Determine the [X, Y] coordinate at the center of the cell enclosing the given text.  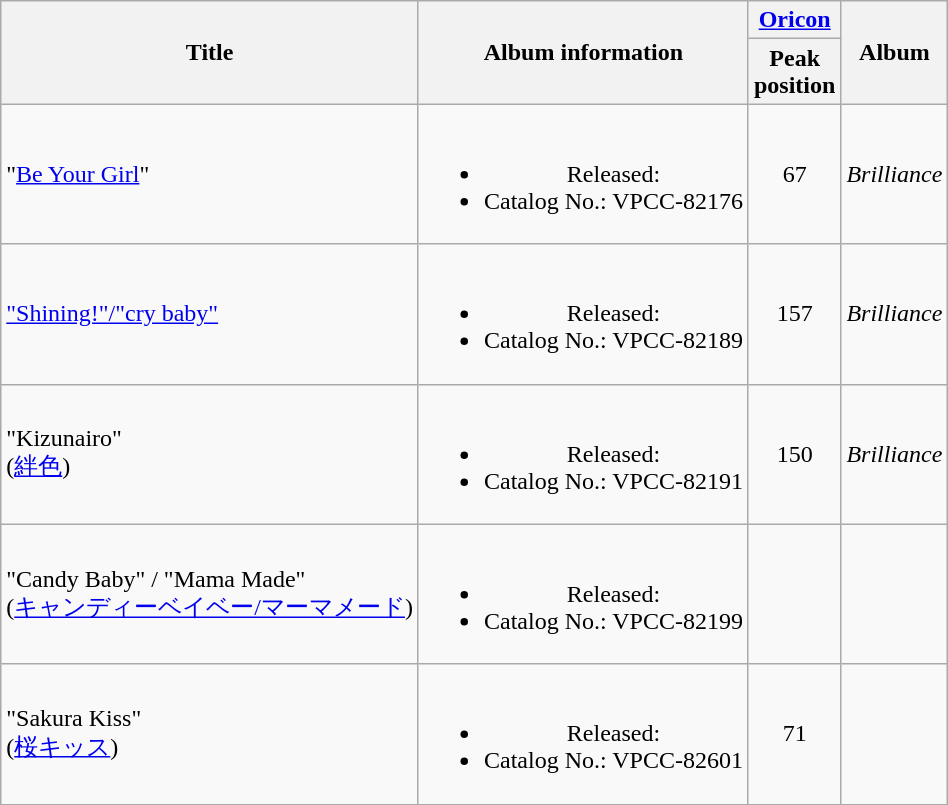
Title [210, 52]
Released: Catalog No.: VPCC-82191 [583, 454]
"Candy Baby" / "Mama Made"(キャンディーベイベー/マーマメード) [210, 594]
Peakposition [794, 72]
"Shining!"/"cry baby" [210, 314]
"Be Your Girl" [210, 174]
Oricon [794, 20]
Released: Catalog No.: VPCC-82189 [583, 314]
"Sakura Kiss"(桜キッス) [210, 734]
Album [894, 52]
Album information [583, 52]
Released: Catalog No.: VPCC-82176 [583, 174]
Released: Catalog No.: VPCC-82601 [583, 734]
Released: Catalog No.: VPCC-82199 [583, 594]
150 [794, 454]
"Kizunairo"(絆色) [210, 454]
71 [794, 734]
157 [794, 314]
67 [794, 174]
